Locate the cell with the specified text and output its (X, Y) center coordinate. 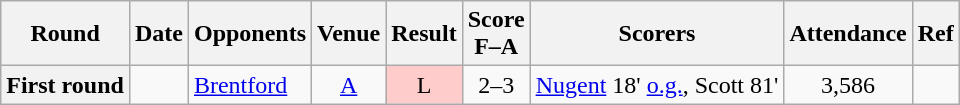
Opponents (250, 34)
Attendance (848, 34)
First round (66, 85)
2–3 (496, 85)
Round (66, 34)
Result (424, 34)
Nugent 18' o.g., Scott 81' (657, 85)
Ref (936, 34)
L (424, 85)
A (349, 85)
Venue (349, 34)
Scorers (657, 34)
ScoreF–A (496, 34)
3,586 (848, 85)
Brentford (250, 85)
Date (158, 34)
